Extract the (x, y) coordinate from the center of the cell holding the provided text.  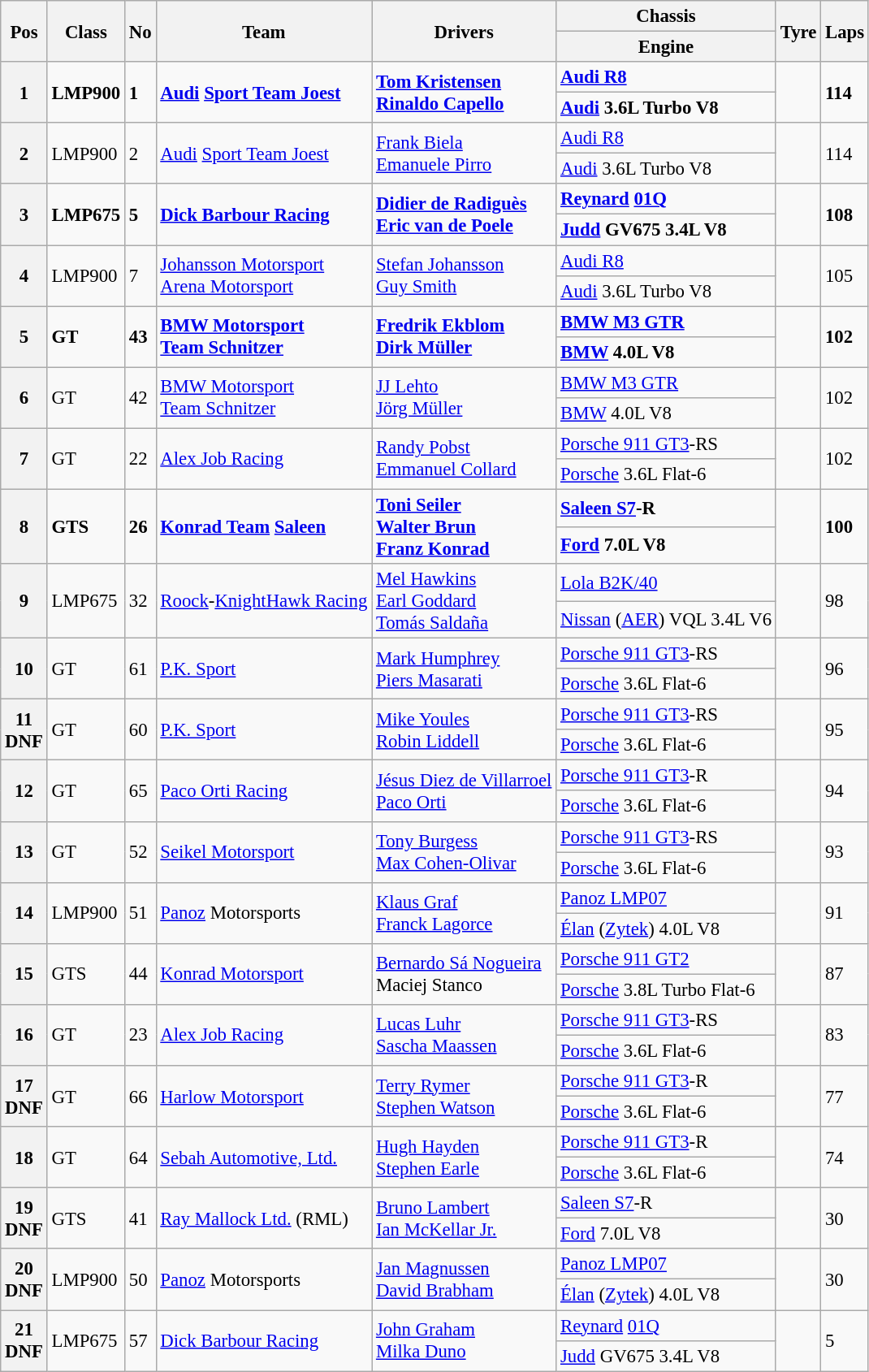
Lucas Luhr Sascha Maassen (465, 1035)
6 (24, 398)
Randy Pobst Emmanuel Collard (465, 458)
96 (845, 669)
94 (845, 791)
Johansson Motorsport Arena Motorsport (264, 276)
15 (24, 975)
Jan Magnussen David Brabham (465, 1280)
41 (141, 1218)
95 (845, 729)
22 (141, 458)
Bruno Lambert Ian McKellar Jr. (465, 1218)
12 (24, 791)
23 (141, 1035)
Nissan (AER) VQL 3.4L V6 (666, 620)
74 (845, 1157)
50 (141, 1280)
Porsche 3.8L Turbo Flat-6 (666, 989)
Drivers (465, 31)
Chassis (666, 16)
13 (24, 851)
Tom Kristensen Rinaldo Capello (465, 93)
Terry Rymer Stephen Watson (465, 1097)
Team (264, 31)
Klaus Graf Franck Lagorce (465, 913)
9 (24, 601)
91 (845, 913)
100 (845, 526)
Roock-KnightHawk Racing (264, 601)
Jésus Diez de Villarroel Paco Orti (465, 791)
Lola B2K/40 (666, 582)
108 (845, 214)
64 (141, 1157)
19DNF (24, 1218)
Porsche 911 GT2 (666, 959)
Hugh Hayden Stephen Earle (465, 1157)
43 (141, 336)
10 (24, 669)
Tyre (798, 31)
Didier de Radiguès Eric van de Poele (465, 214)
87 (845, 975)
Konrad Team Saleen (264, 526)
20DNF (24, 1280)
52 (141, 851)
66 (141, 1097)
18 (24, 1157)
21DNF (24, 1340)
Sebah Automotive, Ltd. (264, 1157)
98 (845, 601)
Laps (845, 31)
Tony Burgess Max Cohen-Olivar (465, 851)
8 (24, 526)
77 (845, 1097)
Konrad Motorsport (264, 975)
11DNF (24, 729)
60 (141, 729)
Bernardo Sá Nogueira Maciej Stanco (465, 975)
Toni Seiler Walter Brun Franz Konrad (465, 526)
61 (141, 669)
65 (141, 791)
Ray Mallock Ltd. (RML) (264, 1218)
Class (86, 31)
14 (24, 913)
105 (845, 276)
3 (24, 214)
32 (141, 601)
16 (24, 1035)
Harlow Motorsport (264, 1097)
John Graham Milka Duno (465, 1340)
Mike Youles Robin Liddell (465, 729)
Engine (666, 47)
JJ Lehto Jörg Müller (465, 398)
Paco Orti Racing (264, 791)
83 (845, 1035)
42 (141, 398)
Seikel Motorsport (264, 851)
57 (141, 1340)
Stefan Johansson Guy Smith (465, 276)
4 (24, 276)
44 (141, 975)
17DNF (24, 1097)
51 (141, 913)
Mark Humphrey Piers Masarati (465, 669)
Frank Biela Emanuele Pirro (465, 153)
No (141, 31)
Mel Hawkins Earl Goddard Tomás Saldaña (465, 601)
Pos (24, 31)
Fredrik Ekblom Dirk Müller (465, 336)
26 (141, 526)
93 (845, 851)
